Return the [X, Y] coordinate for the center point of the cell that contains the specified text.  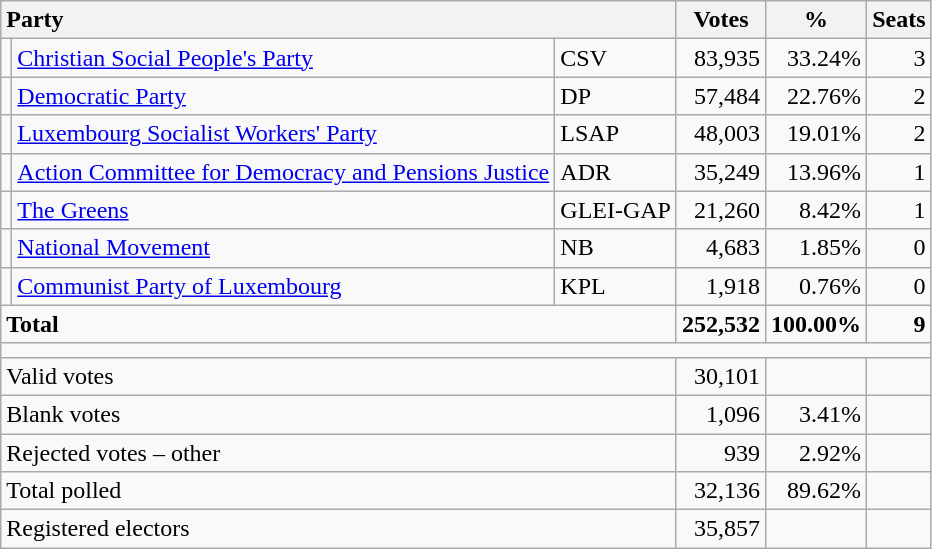
LSAP [616, 134]
GLEI-GAP [616, 210]
0.76% [816, 286]
Seats [899, 20]
3 [899, 58]
Action Committee for Democracy and Pensions Justice [284, 172]
8.42% [816, 210]
CSV [616, 58]
19.01% [816, 134]
22.76% [816, 96]
100.00% [816, 324]
48,003 [720, 134]
Total [339, 324]
NB [616, 248]
35,857 [720, 529]
Luxembourg Socialist Workers' Party [284, 134]
National Movement [284, 248]
21,260 [720, 210]
32,136 [720, 491]
33.24% [816, 58]
4,683 [720, 248]
Communist Party of Luxembourg [284, 286]
KPL [616, 286]
% [816, 20]
Valid votes [339, 376]
939 [720, 453]
Total polled [339, 491]
2.92% [816, 453]
The Greens [284, 210]
89.62% [816, 491]
Rejected votes – other [339, 453]
13.96% [816, 172]
83,935 [720, 58]
Blank votes [339, 414]
Democratic Party [284, 96]
252,532 [720, 324]
30,101 [720, 376]
1.85% [816, 248]
Registered electors [339, 529]
57,484 [720, 96]
DP [616, 96]
1,918 [720, 286]
ADR [616, 172]
1,096 [720, 414]
Votes [720, 20]
35,249 [720, 172]
9 [899, 324]
Christian Social People's Party [284, 58]
3.41% [816, 414]
Party [339, 20]
